Search for the cell housing the specified text and yield its (X, Y) center coordinate. 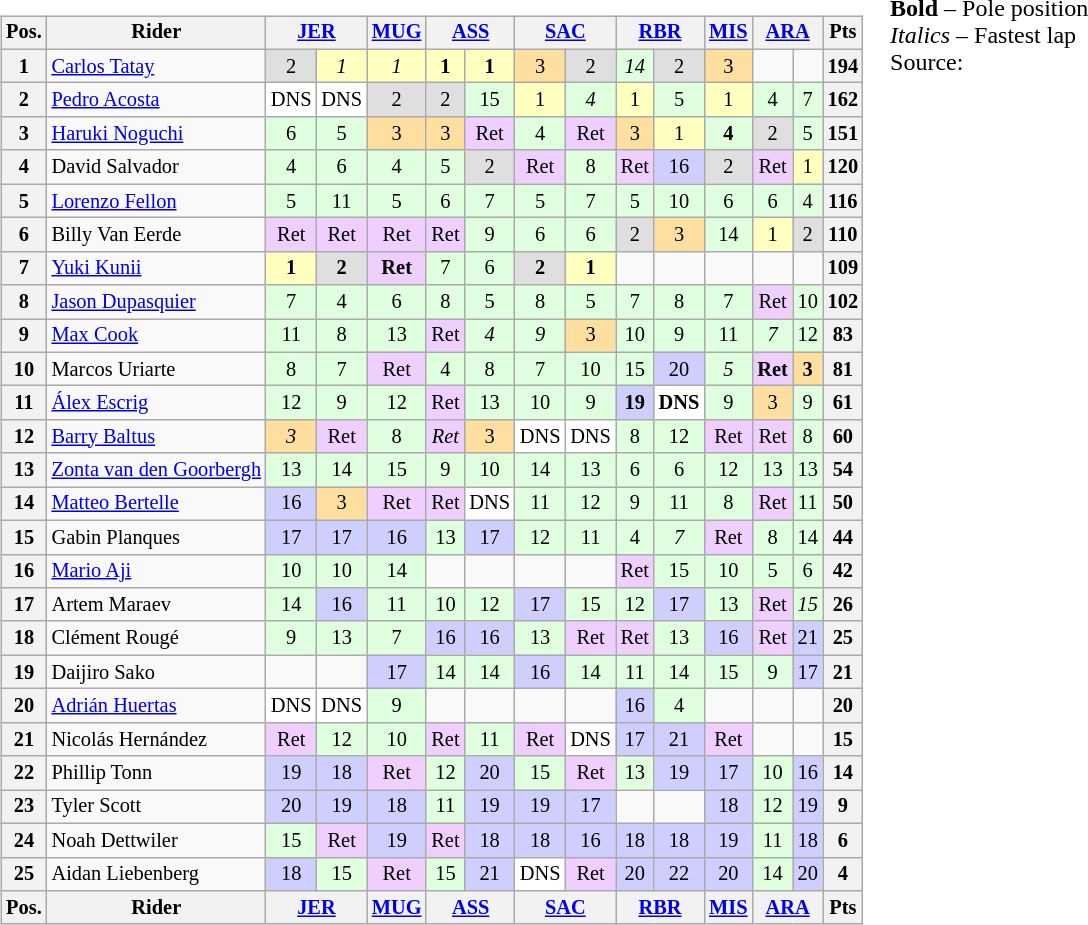
24 (24, 840)
Noah Dettwiler (156, 840)
Tyler Scott (156, 807)
Daijiro Sako (156, 672)
Phillip Tonn (156, 773)
194 (843, 66)
120 (843, 167)
Marcos Uriarte (156, 369)
26 (843, 605)
Barry Baltus (156, 437)
61 (843, 403)
Max Cook (156, 336)
Lorenzo Fellon (156, 201)
Nicolás Hernández (156, 739)
Clément Rougé (156, 638)
Mario Aji (156, 571)
102 (843, 302)
151 (843, 134)
162 (843, 100)
Gabin Planques (156, 537)
81 (843, 369)
83 (843, 336)
Carlos Tatay (156, 66)
Jason Dupasquier (156, 302)
Matteo Bertelle (156, 504)
23 (24, 807)
Billy Van Eerde (156, 235)
110 (843, 235)
109 (843, 268)
42 (843, 571)
Zonta van den Goorbergh (156, 470)
Artem Maraev (156, 605)
Álex Escrig (156, 403)
Yuki Kunii (156, 268)
44 (843, 537)
54 (843, 470)
116 (843, 201)
Aidan Liebenberg (156, 874)
Haruki Noguchi (156, 134)
Adrián Huertas (156, 706)
David Salvador (156, 167)
60 (843, 437)
Pedro Acosta (156, 100)
50 (843, 504)
